Identify which cell holds the provided text, then report its (x, y) central coordinate. 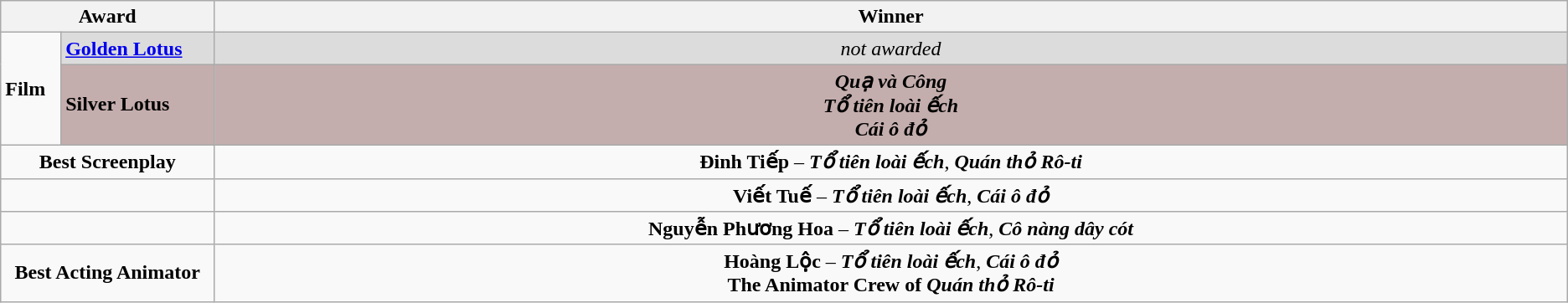
not awarded (891, 49)
Silver Lotus (137, 105)
Winner (891, 17)
Nguyễn Phương Hoa – Tổ tiên loài ếch, Cô nàng dây cót (891, 229)
Best Screenplay (107, 162)
Golden Lotus (137, 49)
Đinh Tiếp – Tổ tiên loài ếch, Quán thỏ Rô-ti (891, 162)
Best Acting Animator (107, 273)
Film (31, 89)
Hoàng Lộc – Tổ tiên loài ếch, Cái ô đỏThe Animator Crew of Quán thỏ Rô-ti (891, 273)
Viết Tuế – Tổ tiên loài ếch, Cái ô đỏ (891, 195)
Quạ và CôngTổ tiên loài ếchCái ô đỏ (891, 105)
Award (107, 17)
